Identify which cell holds the provided text, then report its [x, y] central coordinate. 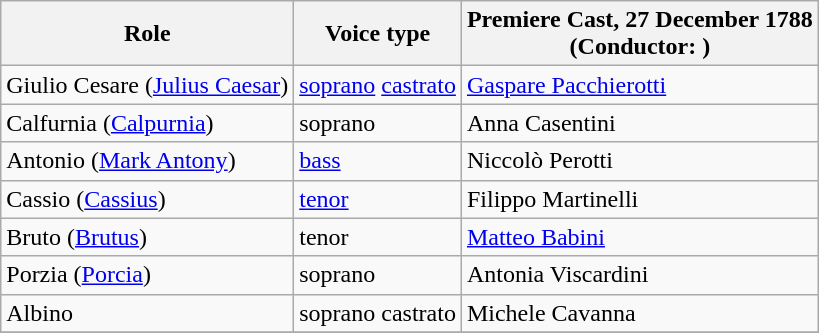
Albino [148, 313]
Antonia Viscardini [640, 275]
Antonio (Mark Antony) [148, 161]
Gaspare Pacchierotti [640, 85]
Michele Cavanna [640, 313]
Role [148, 34]
Anna Casentini [640, 123]
Cassio (Cassius) [148, 199]
Calfurnia (Calpurnia) [148, 123]
bass [378, 161]
Filippo Martinelli [640, 199]
Bruto (Brutus) [148, 237]
Porzia (Porcia) [148, 275]
Premiere Cast, 27 December 1788(Conductor: ) [640, 34]
Niccolò Perotti [640, 161]
Matteo Babini [640, 237]
Voice type [378, 34]
Giulio Cesare (Julius Caesar) [148, 85]
